Find where the given text appears and provide that cell's center as [x, y] coordinate. 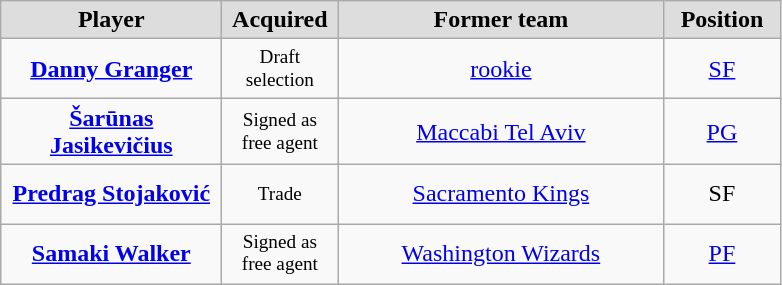
Trade [280, 194]
Former team [501, 20]
Šarūnas Jasikevičius [112, 132]
Maccabi Tel Aviv [501, 132]
Draft selection [280, 69]
Sacramento Kings [501, 194]
rookie [501, 69]
Samaki Walker [112, 254]
PF [722, 254]
Danny Granger [112, 69]
Washington Wizards [501, 254]
Acquired [280, 20]
Player [112, 20]
PG [722, 132]
Position [722, 20]
Predrag Stojaković [112, 194]
